Identify which cell holds the provided text, then report its (x, y) central coordinate. 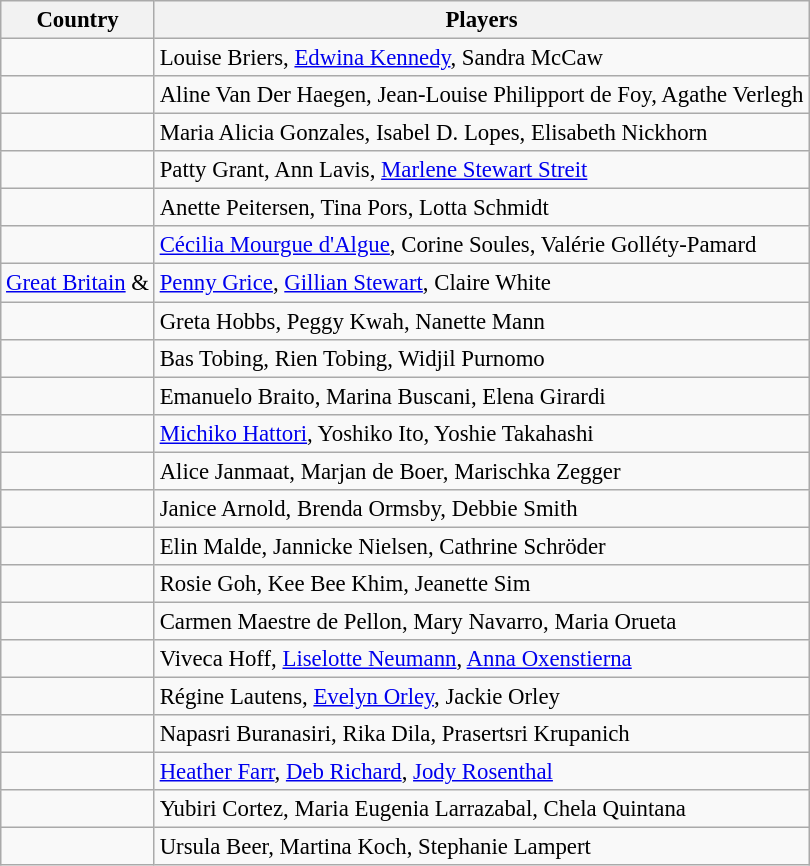
Great Britain & (78, 283)
Janice Arnold, Brenda Ormsby, Debbie Smith (481, 509)
Bas Tobing, Rien Tobing, Widjil Purnomo (481, 358)
Napasri Buranasiri, Rika Dila, Prasertsri Krupanich (481, 734)
Michiko Hattori, Yoshiko Ito, Yoshie Takahashi (481, 433)
Country (78, 20)
Greta Hobbs, Peggy Kwah, Nanette Mann (481, 321)
Anette Peitersen, Tina Pors, Lotta Schmidt (481, 208)
Patty Grant, Ann Lavis, Marlene Stewart Streit (481, 170)
Carmen Maestre de Pellon, Mary Navarro, Maria Orueta (481, 621)
Heather Farr, Deb Richard, Jody Rosenthal (481, 772)
Yubiri Cortez, Maria Eugenia Larrazabal, Chela Quintana (481, 809)
Aline Van Der Haegen, Jean-Louise Philipport de Foy, Agathe Verlegh (481, 95)
Louise Briers, Edwina Kennedy, Sandra McCaw (481, 58)
Régine Lautens, Evelyn Orley, Jackie Orley (481, 697)
Ursula Beer, Martina Koch, Stephanie Lampert (481, 847)
Viveca Hoff, Liselotte Neumann, Anna Oxenstierna (481, 659)
Cécilia Mourgue d'Algue, Corine Soules, Valérie Golléty-Pamard (481, 245)
Players (481, 20)
Maria Alicia Gonzales, Isabel D. Lopes, Elisabeth Nickhorn (481, 133)
Alice Janmaat, Marjan de Boer, Marischka Zegger (481, 471)
Emanuelo Braito, Marina Buscani, Elena Girardi (481, 396)
Elin Malde, Jannicke Nielsen, Cathrine Schröder (481, 546)
Penny Grice, Gillian Stewart, Claire White (481, 283)
Rosie Goh, Kee Bee Khim, Jeanette Sim (481, 584)
